Detect which cell encompasses the target text, then output its (X, Y) center coordinate. 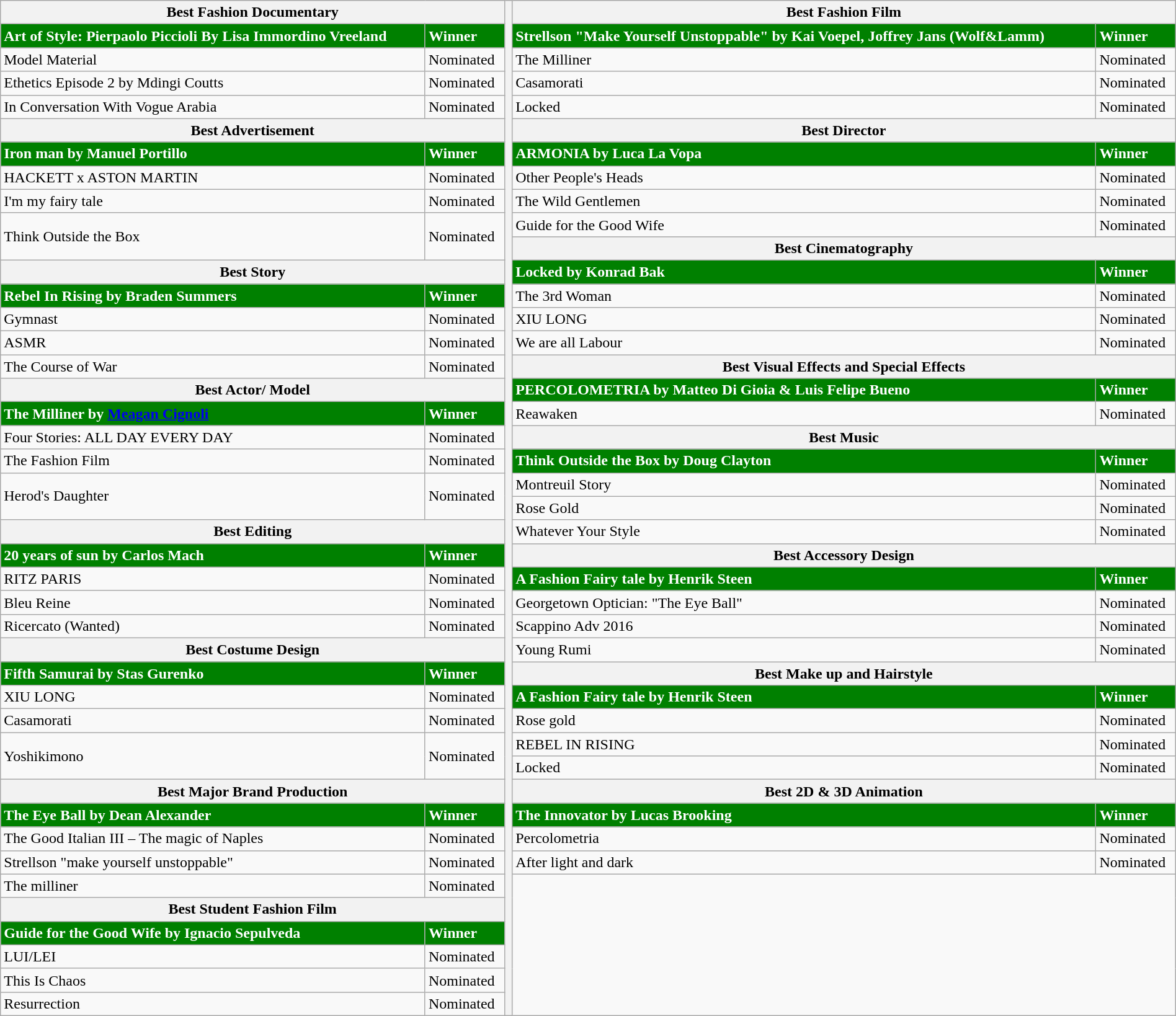
Gymnast (213, 319)
Yoshikimono (213, 756)
The Milliner (804, 60)
Percolometria (804, 839)
Resurrection (213, 1004)
ASMR (213, 343)
Best Costume Design (253, 649)
Strellson "make yourself unstoppable" (213, 862)
Montreuil Story (804, 484)
Ricercato (Wanted) (213, 626)
The milliner (213, 886)
Guide for the Good Wife (804, 225)
Locked by Konrad Bak (804, 272)
Best Cinematography (844, 248)
LUI/LEI (213, 956)
Fifth Samurai by Stas Gurenko (213, 673)
Art of Style: Pierpaolo Piccioli By Lisa Immordino Vreeland (213, 36)
In Conversation With Vogue Arabia (213, 107)
Bleu Reine (213, 602)
Think Outside the Box by Doug Clayton (804, 461)
Best Major Brand Production (253, 791)
Rebel In Rising by Braden Summers (213, 296)
Best Make up and Hairstyle (844, 673)
RITZ PARIS (213, 579)
Best Accessory Design (844, 555)
Other People's Heads (804, 177)
Strellson "Make Yourself Unstoppable" by Kai Voepel, Joffrey Jans (Wolf&Lamm) (804, 36)
The Milliner by Meagan Cignoli (213, 414)
This Is Chaos (213, 980)
The 3rd Woman (804, 296)
The Course of War (213, 367)
Best 2D & 3D Animation (844, 791)
Best Advertisement (253, 130)
ARMONIA by Luca La Vopa (804, 154)
PERCOLOMETRIA by Matteo Di Gioia & Luis Felipe Bueno (804, 390)
The Wild Gentlemen (804, 201)
After light and dark (804, 862)
Best Actor/ Model (253, 390)
20 years of sun by Carlos Mach (213, 555)
Four Stories: ALL DAY EVERY DAY (213, 437)
Best Story (253, 272)
Ethetics Episode 2 by Mdingi Coutts (213, 83)
The Good Italian III – The magic of Naples (213, 839)
Georgetown Optician: "The Eye Ball" (804, 602)
We are all Labour (804, 343)
REBEL IN RISING (804, 744)
Herod's Daughter (213, 496)
Best Visual Effects and Special Effects (844, 367)
Reawaken (804, 414)
Scappino Adv 2016 (804, 626)
Best Music (844, 437)
Guide for the Good Wife by Ignacio Sepulveda (213, 933)
Best Fashion Film (844, 12)
Iron man by Manuel Portillo (213, 154)
Best Editing (253, 532)
Rose gold (804, 721)
HACKETT x ASTON MARTIN (213, 177)
Think Outside the Box (213, 236)
The Innovator by Lucas Brooking (804, 815)
Young Rumi (804, 649)
I'm my fairy tale (213, 201)
Whatever Your Style (804, 532)
The Eye Ball by Dean Alexander (213, 815)
Model Material (213, 60)
The Fashion Film (213, 461)
Best Fashion Documentary (253, 12)
Best Student Fashion Film (253, 909)
Best Director (844, 130)
Rose Gold (804, 508)
